Extract the [X, Y] coordinate from the center of the cell holding the provided text.  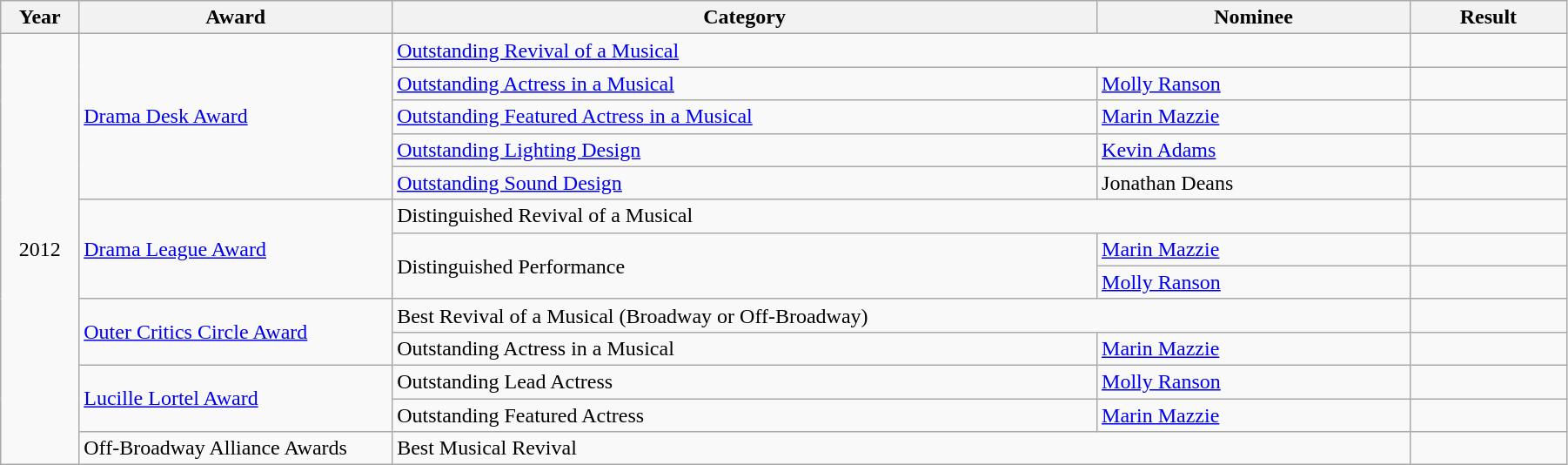
Outstanding Revival of a Musical [901, 51]
Award [236, 17]
Drama Desk Award [236, 117]
Outstanding Sound Design [745, 183]
Lucille Lortel Award [236, 398]
Nominee [1254, 17]
Distinguished Performance [745, 266]
Kevin Adams [1254, 150]
Category [745, 17]
Off-Broadway Alliance Awards [236, 448]
Best Musical Revival [901, 448]
Outstanding Lighting Design [745, 150]
Jonathan Deans [1254, 183]
Distinguished Revival of a Musical [901, 216]
Best Revival of a Musical (Broadway or Off-Broadway) [901, 315]
2012 [40, 249]
Outstanding Featured Actress in a Musical [745, 117]
Outstanding Featured Actress [745, 415]
Outer Critics Circle Award [236, 332]
Year [40, 17]
Result [1488, 17]
Drama League Award [236, 249]
Outstanding Lead Actress [745, 381]
